Search for the cell housing the specified text and yield its [x, y] center coordinate. 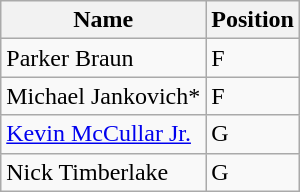
Nick Timberlake [104, 172]
Kevin McCullar Jr. [104, 134]
Position [253, 20]
Name [104, 20]
Michael Jankovich* [104, 96]
Parker Braun [104, 58]
